Detect which cell encompasses the target text, then output its [X, Y] center coordinate. 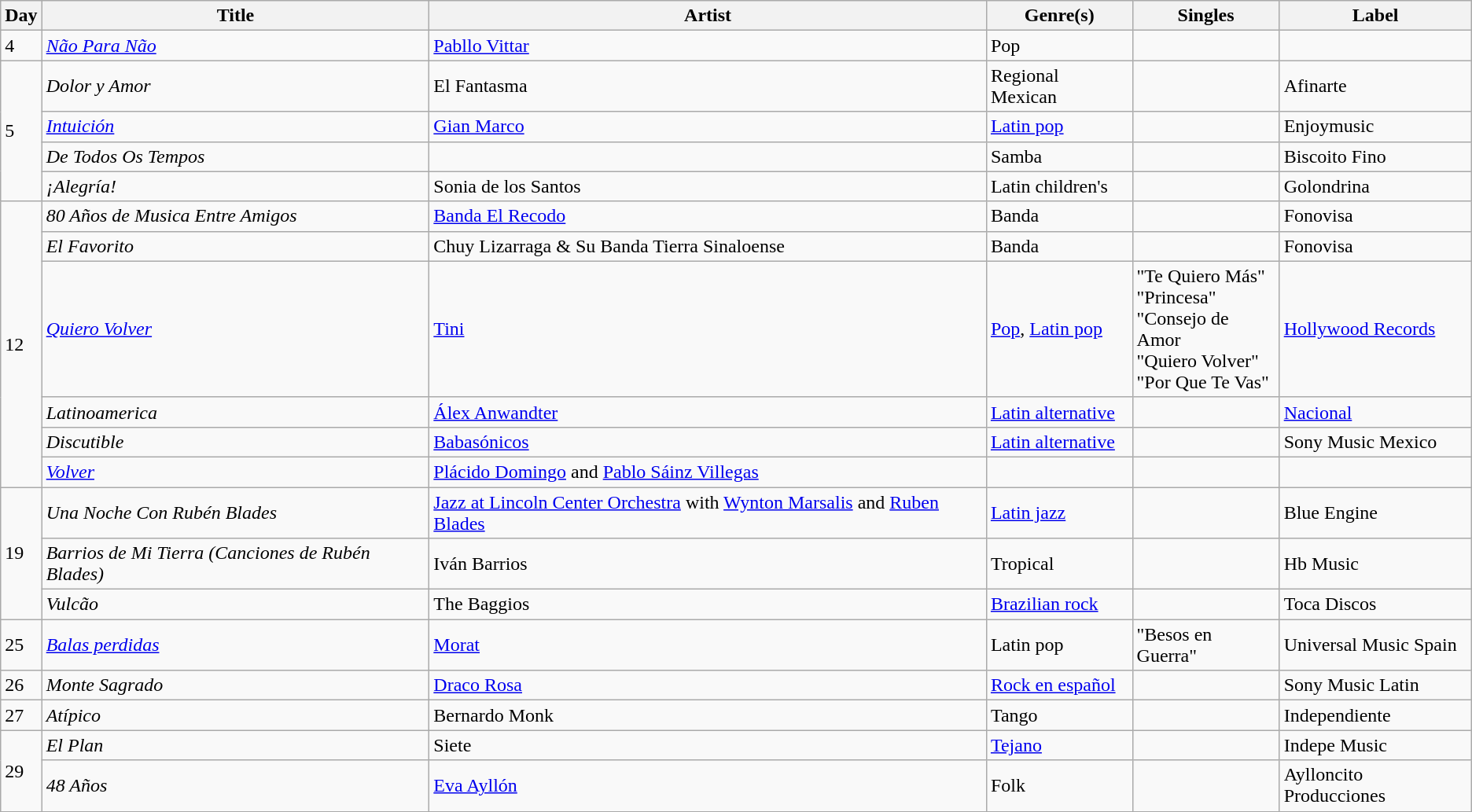
The Baggios [708, 604]
25 [21, 645]
Una Noche Con Rubén Blades [236, 513]
Álex Anwandter [708, 412]
80 Años de Musica Entre Amigos [236, 216]
Plácido Domingo and Pablo Sáinz Villegas [708, 472]
Gian Marco [708, 127]
Folk [1059, 786]
Siete [708, 745]
Vulcão [236, 604]
Jazz at Lincoln Center Orchestra with Wynton Marsalis and Ruben Blades [708, 513]
Babasónicos [708, 442]
Latinoamerica [236, 412]
Barrios de Mi Tierra (Canciones de Rubén Blades) [236, 564]
Tini [708, 329]
Tejano [1059, 745]
El Fantasma [708, 86]
5 [21, 130]
29 [21, 770]
Banda El Recodo [708, 216]
Aylloncito Producciones [1375, 786]
Intuición [236, 127]
Golondrina [1375, 186]
Sony Music Latin [1375, 685]
Morat [708, 645]
Não Para Não [236, 46]
¡Alegría! [236, 186]
Nacional [1375, 412]
Samba [1059, 156]
Iván Barrios [708, 564]
Regional Mexican [1059, 86]
Enjoymusic [1375, 127]
Draco Rosa [708, 685]
El Favorito [236, 246]
Biscoito Fino [1375, 156]
Discutible [236, 442]
Sonia de los Santos [708, 186]
27 [21, 715]
Pop, Latin pop [1059, 329]
Chuy Lizarraga & Su Banda Tierra Sinaloense [708, 246]
Independiente [1375, 715]
Tropical [1059, 564]
26 [21, 685]
Singles [1206, 16]
12 [21, 344]
Quiero Volver [236, 329]
Blue Engine [1375, 513]
Sony Music Mexico [1375, 442]
Title [236, 16]
Hollywood Records [1375, 329]
19 [21, 553]
Artist [708, 16]
Latin children's [1059, 186]
Pop [1059, 46]
Hb Music [1375, 564]
Eva Ayllón [708, 786]
48 Años [236, 786]
El Plan [236, 745]
4 [21, 46]
Dolor y Amor [236, 86]
Genre(s) [1059, 16]
Brazilian rock [1059, 604]
Pabllo Vittar [708, 46]
Atípico [236, 715]
Tango [1059, 715]
"Besos en Guerra" [1206, 645]
Afinarte [1375, 86]
Rock en español [1059, 685]
Toca Discos [1375, 604]
Indepe Music [1375, 745]
Balas perdidas [236, 645]
De Todos Os Tempos [236, 156]
Bernardo Monk [708, 715]
Volver [236, 472]
"Te Quiero Más""Princesa""Consejo de Amor"Quiero Volver""Por Que Te Vas" [1206, 329]
Label [1375, 16]
Day [21, 16]
Latin jazz [1059, 513]
Monte Sagrado [236, 685]
Universal Music Spain [1375, 645]
